Determine the [x, y] coordinate at the center of the cell enclosing the given text.  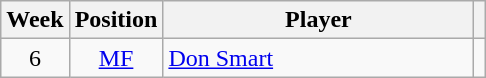
Week [35, 20]
Position [116, 20]
Don Smart [318, 58]
6 [35, 58]
MF [116, 58]
Player [318, 20]
